Find where the given text appears and provide that cell's center as (x, y) coordinate. 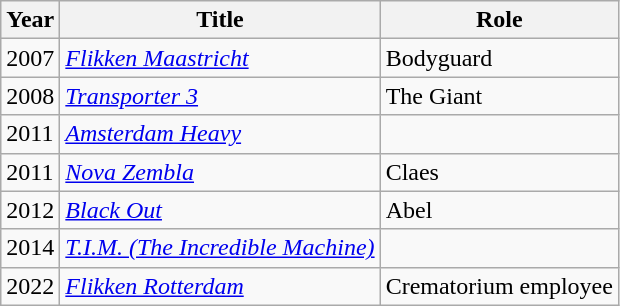
Role (499, 20)
2012 (30, 210)
2014 (30, 248)
Crematorium employee (499, 286)
2008 (30, 96)
Nova Zembla (220, 172)
The Giant (499, 96)
Bodyguard (499, 58)
Title (220, 20)
2007 (30, 58)
Abel (499, 210)
T.I.M. (The Incredible Machine) (220, 248)
Flikken Rotterdam (220, 286)
Claes (499, 172)
2022 (30, 286)
Flikken Maastricht (220, 58)
Year (30, 20)
Amsterdam Heavy (220, 134)
Transporter 3 (220, 96)
Black Out (220, 210)
